Provide the (x, y) coordinate of the cell's center where the given text is located.  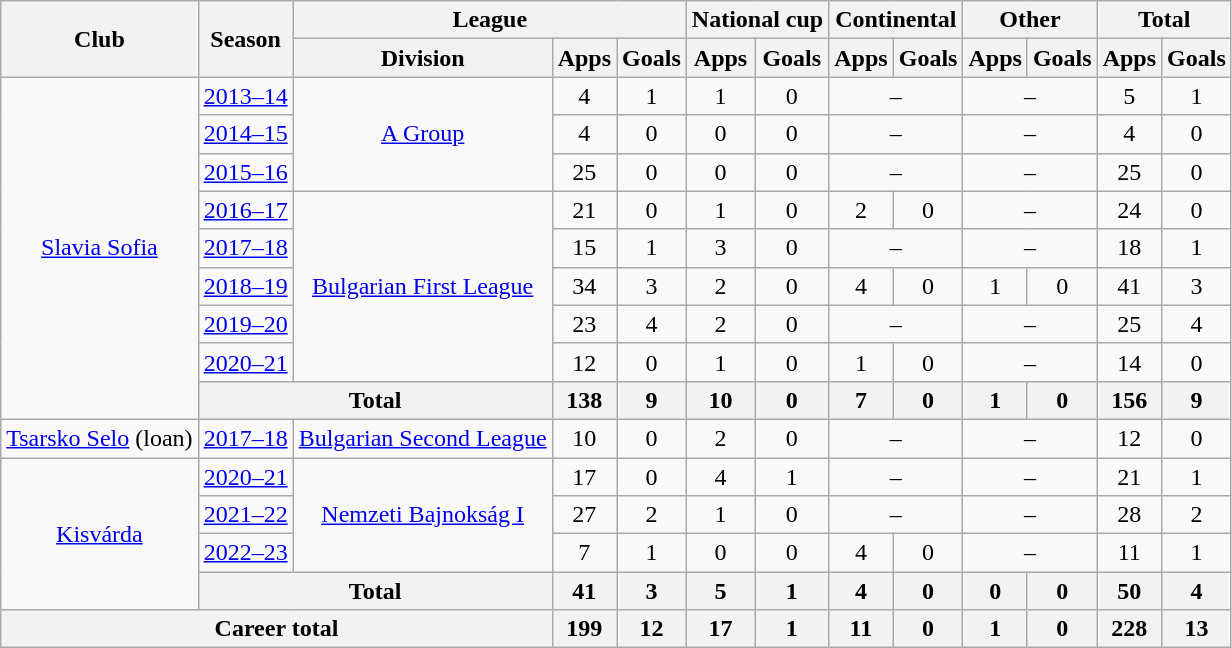
50 (1129, 591)
A Group (422, 134)
Nemzeti Bajnokság I (422, 515)
34 (584, 286)
228 (1129, 629)
Bulgarian First League (422, 286)
23 (584, 324)
Tsarsko Selo (loan) (100, 438)
Career total (276, 629)
28 (1129, 515)
27 (584, 515)
Other (1030, 20)
2018–19 (246, 286)
Division (422, 58)
National cup (757, 20)
18 (1129, 248)
2019–20 (246, 324)
13 (1197, 629)
2014–15 (246, 134)
League (490, 20)
Slavia Sofia (100, 248)
2022–23 (246, 553)
Kisvárda (100, 534)
Bulgarian Second League (422, 438)
156 (1129, 400)
15 (584, 248)
2016–17 (246, 210)
199 (584, 629)
2021–22 (246, 515)
2013–14 (246, 96)
24 (1129, 210)
Club (100, 39)
138 (584, 400)
Season (246, 39)
Continental (896, 20)
2015–16 (246, 172)
14 (1129, 362)
